Capture the cell that displays the provided text and extract its (X, Y) central coordinate. 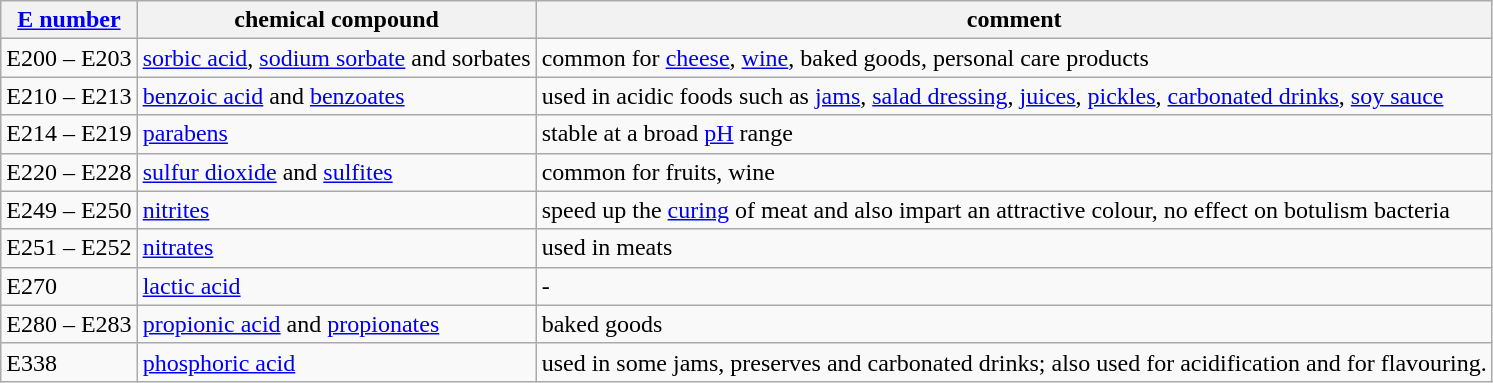
chemical compound (336, 20)
nitrites (336, 210)
phosphoric acid (336, 362)
used in acidic foods such as jams, salad dressing, juices, pickles, carbonated drinks, soy sauce (1014, 96)
E210 – E213 (69, 96)
E220 – E228 (69, 172)
stable at a broad pH range (1014, 134)
common for cheese, wine, baked goods, personal care products (1014, 58)
baked goods (1014, 324)
E270 (69, 286)
used in some jams, preserves and carbonated drinks; also used for acidification and for flavouring. (1014, 362)
- (1014, 286)
comment (1014, 20)
E251 – E252 (69, 248)
E number (69, 20)
E200 – E203 (69, 58)
speed up the curing of meat and also impart an attractive colour, no effect on botulism bacteria (1014, 210)
sorbic acid, sodium sorbate and sorbates (336, 58)
parabens (336, 134)
lactic acid (336, 286)
used in meats (1014, 248)
nitrates (336, 248)
E214 – E219 (69, 134)
sulfur dioxide and sulfites (336, 172)
common for fruits, wine (1014, 172)
benzoic acid and benzoates (336, 96)
E280 – E283 (69, 324)
propionic acid and propionates (336, 324)
E338 (69, 362)
E249 – E250 (69, 210)
